Identify which cell holds the provided text, then report its [x, y] central coordinate. 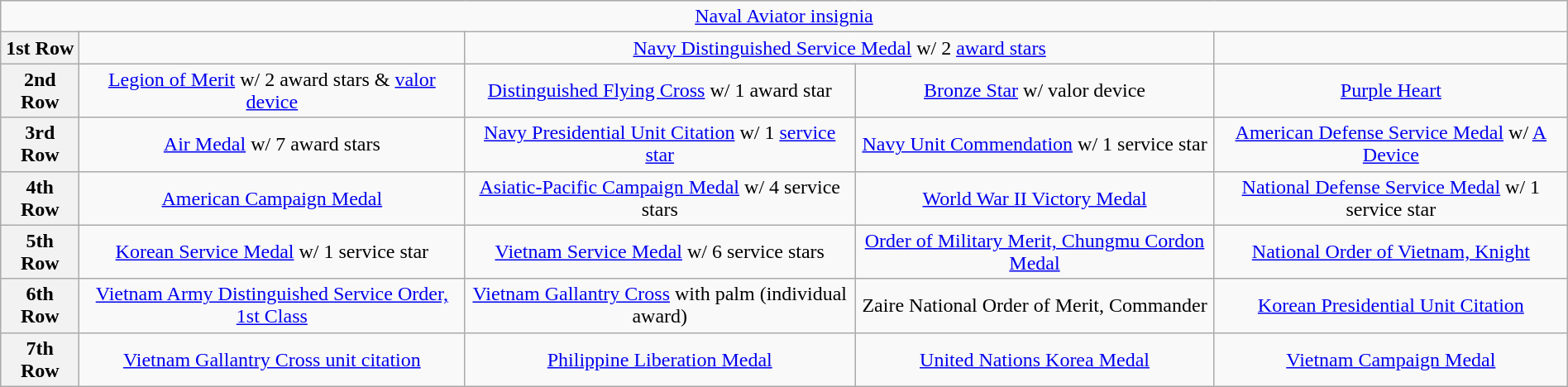
Naval Aviator insignia [784, 17]
Vietnam Gallantry Cross unit citation [272, 359]
Philippine Liberation Medal [660, 359]
Bronze Star w/ valor device [1035, 91]
2nd Row [40, 91]
1st Row [40, 48]
Order of Military Merit, Chungmu Cordon Medal [1035, 251]
4th Row [40, 198]
World War II Victory Medal [1035, 198]
3rd Row [40, 144]
Vietnam Campaign Medal [1391, 359]
Distinguished Flying Cross w/ 1 award star [660, 91]
Navy Presidential Unit Citation w/ 1 service star [660, 144]
American Defense Service Medal w/ A Device [1391, 144]
Korean Presidential Unit Citation [1391, 306]
Legion of Merit w/ 2 award stars & valor device [272, 91]
7th Row [40, 359]
United Nations Korea Medal [1035, 359]
Navy Distinguished Service Medal w/ 2 award stars [840, 48]
National Defense Service Medal w/ 1 service star [1391, 198]
Asiatic-Pacific Campaign Medal w/ 4 service stars [660, 198]
Korean Service Medal w/ 1 service star [272, 251]
National Order of Vietnam, Knight [1391, 251]
Vietnam Gallantry Cross with palm (individual award) [660, 306]
Purple Heart [1391, 91]
Vietnam Service Medal w/ 6 service stars [660, 251]
Vietnam Army Distinguished Service Order, 1st Class [272, 306]
5th Row [40, 251]
6th Row [40, 306]
Navy Unit Commendation w/ 1 service star [1035, 144]
Air Medal w/ 7 award stars [272, 144]
American Campaign Medal [272, 198]
Zaire National Order of Merit, Commander [1035, 306]
